Capture the cell that displays the provided text and extract its (X, Y) central coordinate. 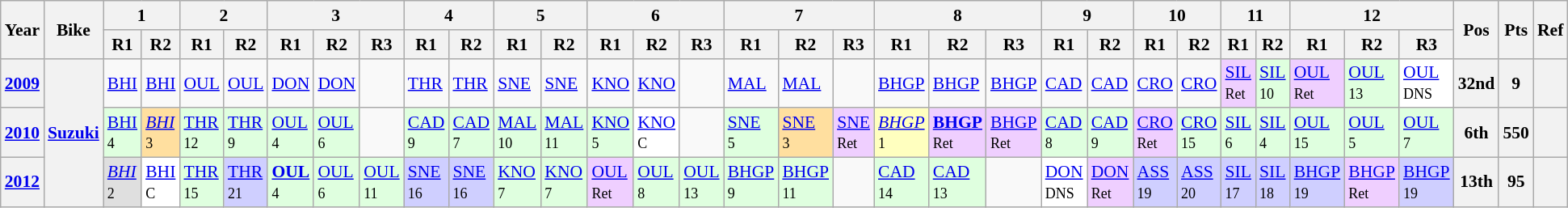
CRORet (1155, 133)
SIL10 (1273, 83)
SIL6 (1239, 133)
95 (1515, 183)
CAD14 (902, 183)
SNE3 (805, 133)
Pts (1515, 29)
2009 (23, 83)
Ref (1550, 29)
BHI4 (123, 133)
OUL8 (656, 183)
6th (1477, 133)
CAD13 (958, 183)
Pos (1477, 29)
THR15 (201, 183)
ASS20 (1199, 183)
ASS19 (1155, 183)
SNE5 (751, 133)
OUL5 (1372, 133)
THR21 (246, 183)
4 (449, 15)
11 (1255, 15)
BHGP11 (805, 183)
CAD7 (471, 133)
5 (540, 15)
THR12 (201, 133)
2010 (23, 133)
CAD8 (1065, 133)
Suzuki (74, 133)
MAL11 (564, 133)
DONDNS (1065, 183)
SNERet (853, 133)
Bike (74, 29)
6 (655, 15)
SILRet (1239, 83)
13th (1477, 183)
3 (335, 15)
2012 (23, 183)
BHGP9 (751, 183)
Year (23, 29)
KNO5 (611, 133)
10 (1176, 15)
MAL10 (517, 133)
BHIC (160, 183)
OULDNS (1427, 83)
1 (142, 15)
SIL4 (1273, 133)
BHGP1 (902, 133)
OUL11 (381, 183)
DONRet (1110, 183)
BHI3 (160, 133)
550 (1515, 133)
THR9 (246, 133)
OUL7 (1427, 133)
7 (799, 15)
SIL17 (1239, 183)
BHI2 (123, 183)
2 (223, 15)
8 (958, 15)
12 (1372, 15)
KNOC (656, 133)
CRO15 (1199, 133)
32nd (1477, 83)
OUL15 (1318, 133)
SIL18 (1273, 183)
